Pinpoint the cell where the given text exists, returning its [X, Y] midpoint coordinate. 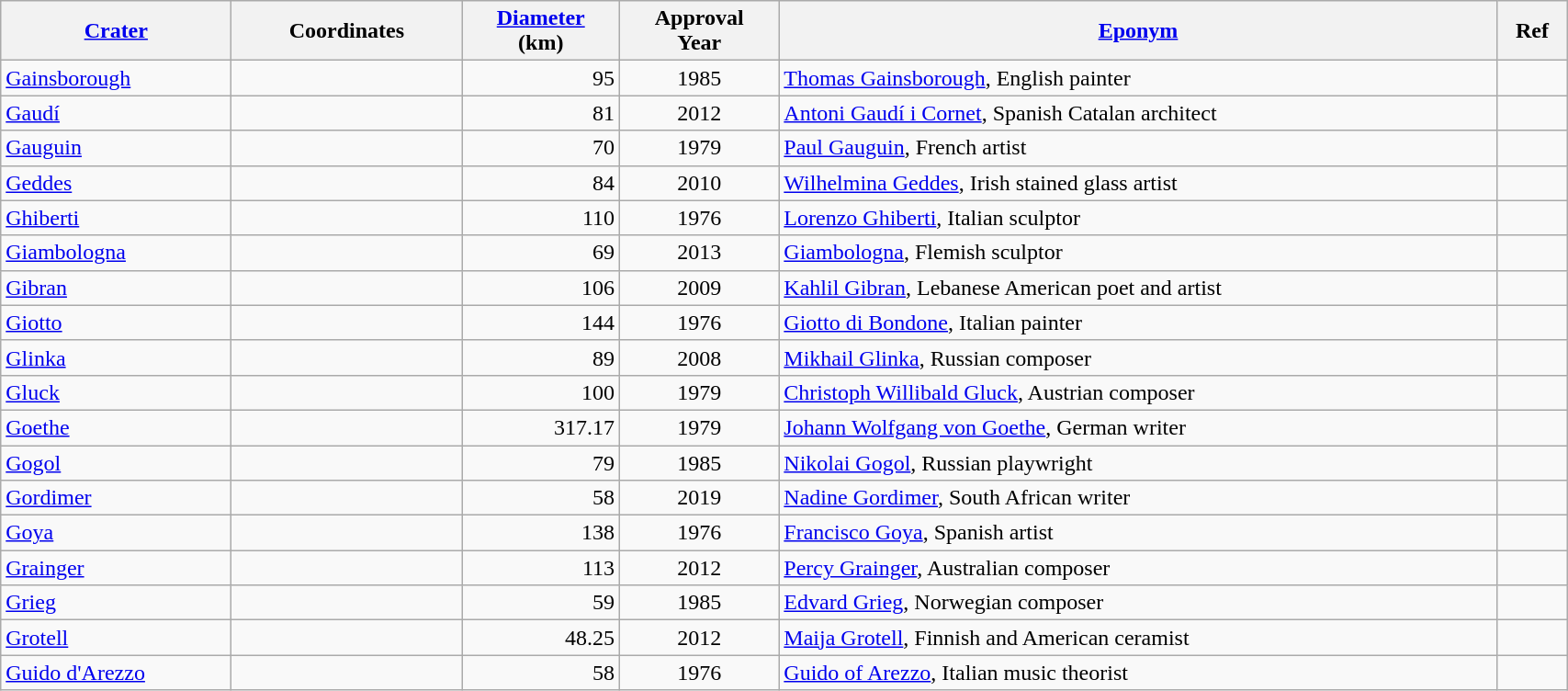
Grieg [116, 603]
Gaudí [116, 113]
48.25 [541, 638]
Grainger [116, 568]
95 [541, 78]
70 [541, 148]
Glinka [116, 357]
Thomas Gainsborough, English painter [1138, 78]
ApprovalYear [700, 31]
Giotto [116, 323]
Percy Grainger, Australian composer [1138, 568]
Mikhail Glinka, Russian composer [1138, 357]
106 [541, 288]
79 [541, 462]
Crater [116, 31]
Nadine Gordimer, South African writer [1138, 498]
2008 [700, 357]
Giambologna, Flemish sculptor [1138, 253]
Coordinates [347, 31]
Gainsborough [116, 78]
Gogol [116, 462]
Ghiberti [116, 218]
89 [541, 357]
81 [541, 113]
Francisco Goya, Spanish artist [1138, 533]
Gordimer [116, 498]
Gibran [116, 288]
69 [541, 253]
113 [541, 568]
Guido of Arezzo, Italian music theorist [1138, 673]
2009 [700, 288]
Geddes [116, 183]
Wilhelmina Geddes, Irish stained glass artist [1138, 183]
Christoph Willibald Gluck, Austrian composer [1138, 392]
2010 [700, 183]
Diameter(km) [541, 31]
59 [541, 603]
Edvard Grieg, Norwegian composer [1138, 603]
84 [541, 183]
Giambologna [116, 253]
144 [541, 323]
Nikolai Gogol, Russian playwright [1138, 462]
2013 [700, 253]
Guido d'Arezzo [116, 673]
Ref [1532, 31]
Grotell [116, 638]
Goethe [116, 427]
Johann Wolfgang von Goethe, German writer [1138, 427]
Kahlil Gibran, Lebanese American poet and artist [1138, 288]
Goya [116, 533]
Lorenzo Ghiberti, Italian sculptor [1138, 218]
100 [541, 392]
Eponym [1138, 31]
317.17 [541, 427]
Antoni Gaudí i Cornet, Spanish Catalan architect [1138, 113]
138 [541, 533]
2019 [700, 498]
110 [541, 218]
Gauguin [116, 148]
Maija Grotell, Finnish and American ceramist [1138, 638]
Paul Gauguin, French artist [1138, 148]
Giotto di Bondone, Italian painter [1138, 323]
Gluck [116, 392]
